Return (X, Y) of the center of cell containing provided text 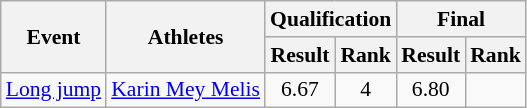
Qualification (330, 19)
Event (54, 36)
6.67 (300, 90)
Long jump (54, 90)
Karin Mey Melis (186, 90)
6.80 (430, 90)
4 (366, 90)
Athletes (186, 36)
Final (460, 19)
